Detect which cell encompasses the target text, then output its (X, Y) center coordinate. 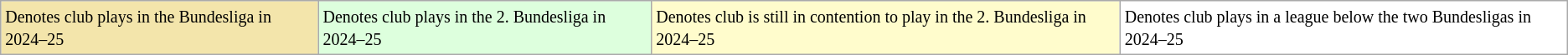
Denotes club plays in a league below the two Bundesligas in 2024–25 (1344, 28)
Denotes club plays in the 2. Bundesliga in 2024–25 (485, 28)
Denotes club is still in contention to play in the 2. Bundesliga in 2024–25 (886, 28)
Denotes club plays in the Bundesliga in 2024–25 (159, 28)
